Output the [x, y] coordinate of the center of the cell containing the given text.  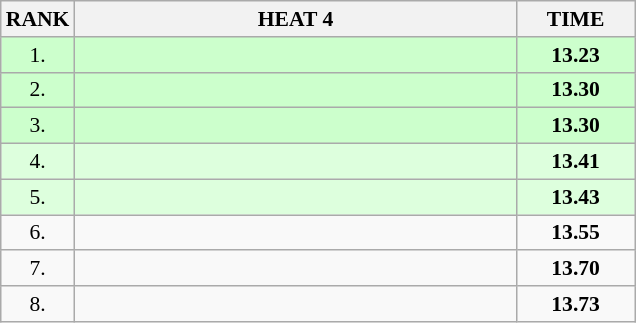
13.55 [576, 233]
4. [38, 162]
13.41 [576, 162]
13.23 [576, 55]
6. [38, 233]
1. [38, 55]
7. [38, 269]
5. [38, 197]
TIME [576, 19]
13.73 [576, 304]
3. [38, 126]
13.70 [576, 269]
13.43 [576, 197]
RANK [38, 19]
2. [38, 90]
HEAT 4 [295, 19]
8. [38, 304]
